Return (X, Y) of the center of cell containing provided text 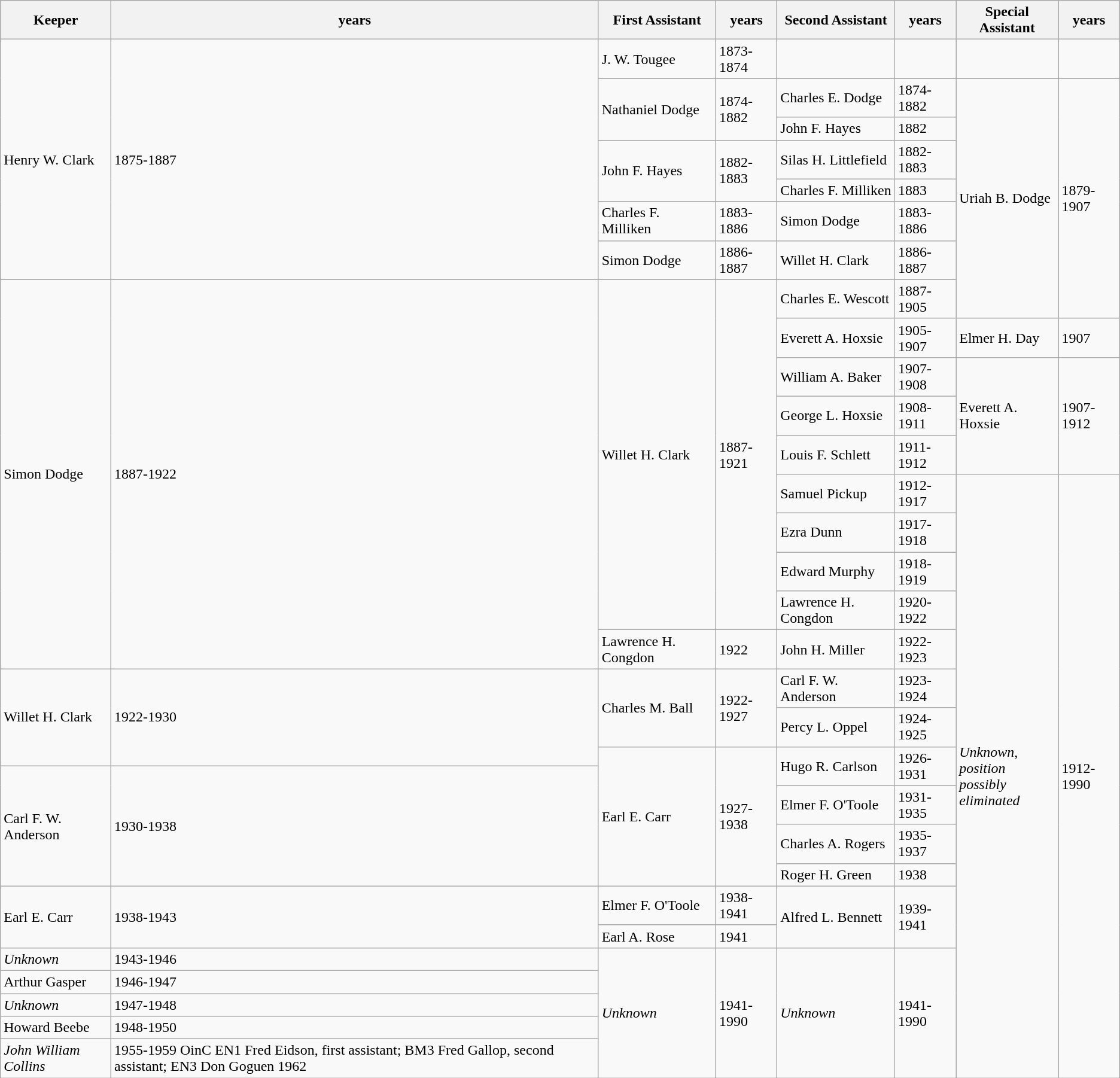
1947-1948 (354, 1004)
1907-1908 (925, 377)
1905-1907 (925, 337)
Silas H. Littlefield (836, 159)
1941 (746, 936)
William A. Baker (836, 377)
1887-1905 (925, 299)
Hugo R. Carlson (836, 766)
Percy L. Oppel (836, 727)
1911-1912 (925, 455)
1922-1927 (746, 708)
Second Assistant (836, 20)
1918-1919 (925, 572)
1938-1943 (354, 916)
Earl A. Rose (657, 936)
Special Assistant (1008, 20)
Charles A. Rogers (836, 843)
1875-1887 (354, 159)
1931-1935 (925, 805)
Elmer H. Day (1008, 337)
1926-1931 (925, 766)
Louis F. Schlett (836, 455)
Alfred L. Bennett (836, 916)
1879-1907 (1089, 199)
Charles E. Wescott (836, 299)
1924-1925 (925, 727)
1948-1950 (354, 1028)
1920-1922 (925, 610)
1912-1917 (925, 494)
J. W. Tougee (657, 59)
Arthur Gasper (56, 982)
1943-1946 (354, 959)
George L. Hoxsie (836, 415)
1922 (746, 650)
1887-1921 (746, 455)
1917-1918 (925, 532)
1922-1923 (925, 650)
Keeper (56, 20)
1908-1911 (925, 415)
Samuel Pickup (836, 494)
Charles M. Ball (657, 708)
1930-1938 (354, 827)
1907 (1089, 337)
Nathaniel Dodge (657, 109)
1939-1941 (925, 916)
First Assistant (657, 20)
1882 (925, 129)
1912-1990 (1089, 776)
1923-1924 (925, 688)
Edward Murphy (836, 572)
1873-1874 (746, 59)
1883 (925, 190)
Henry W. Clark (56, 159)
Ezra Dunn (836, 532)
1927-1938 (746, 816)
1907-1912 (1089, 415)
1938 (925, 875)
John H. Miller (836, 650)
Roger H. Green (836, 875)
1935-1937 (925, 843)
1946-1947 (354, 982)
1938-1941 (746, 906)
Charles E. Dodge (836, 98)
Howard Beebe (56, 1028)
John William Collins (56, 1059)
1922-1930 (354, 718)
1955-1959 OinC EN1 Fred Eidson, first assistant; BM3 Fred Gallop, second assistant; EN3 Don Goguen 1962 (354, 1059)
1887-1922 (354, 474)
Unknown, positionpossiblyeliminated (1008, 776)
Uriah B. Dodge (1008, 199)
